Return the [X, Y] coordinate for the center point of the cell that contains the specified text.  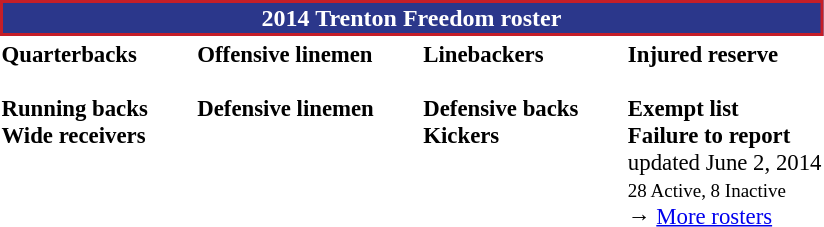
2014 Trenton Freedom roster [412, 18]
